Identify which cell holds the provided text, then report its (X, Y) central coordinate. 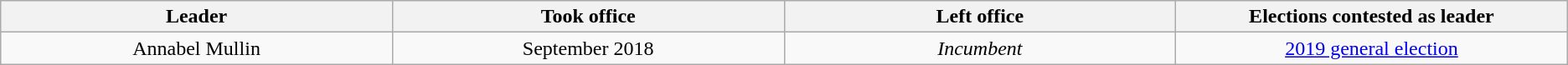
September 2018 (588, 48)
Annabel Mullin (197, 48)
2019 general election (1372, 48)
Elections contested as leader (1372, 17)
Incumbent (980, 48)
Took office (588, 17)
Left office (980, 17)
Leader (197, 17)
